For the text-containing cell, return its midpoint in (X, Y) coordinate format. 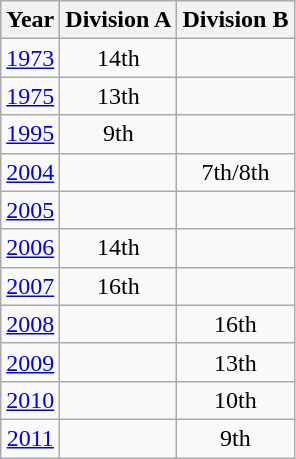
Division A (118, 20)
Year (30, 20)
Division B (236, 20)
2009 (30, 362)
2010 (30, 400)
2008 (30, 324)
2004 (30, 172)
7th/8th (236, 172)
10th (236, 400)
1995 (30, 134)
2005 (30, 210)
1975 (30, 96)
2007 (30, 286)
1973 (30, 58)
2011 (30, 438)
2006 (30, 248)
